For the text-containing cell, return its midpoint in [X, Y] coordinate format. 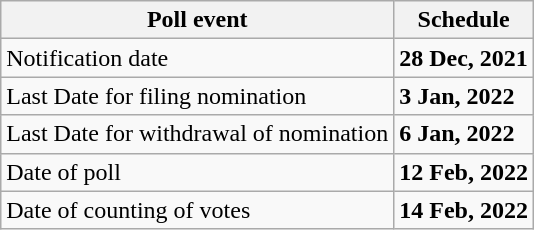
Poll event [198, 20]
Last Date for filing nomination [198, 96]
Date of poll [198, 172]
3 Jan, 2022 [464, 96]
Last Date for withdrawal of nomination [198, 134]
Notification date [198, 58]
Date of counting of votes [198, 210]
14 Feb, 2022 [464, 210]
28 Dec, 2021 [464, 58]
Schedule [464, 20]
12 Feb, 2022 [464, 172]
6 Jan, 2022 [464, 134]
